Extract the (x, y) coordinate from the center of the cell holding the provided text.  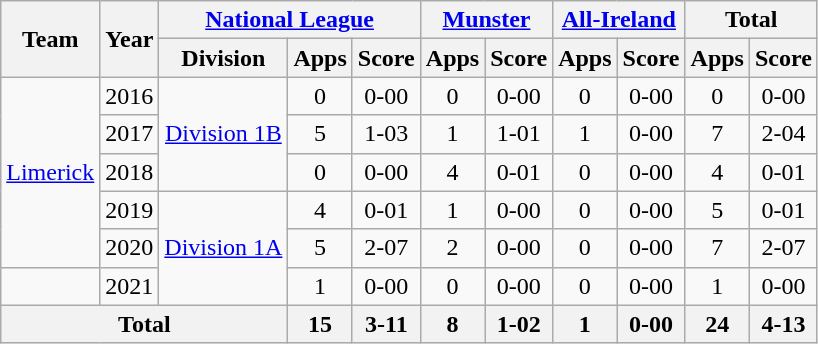
Division (224, 58)
2-04 (783, 134)
Year (130, 39)
2016 (130, 96)
National League (290, 20)
4-13 (783, 324)
3-11 (386, 324)
1-01 (519, 134)
2 (452, 248)
Division 1B (224, 134)
8 (452, 324)
1-03 (386, 134)
2017 (130, 134)
1-02 (519, 324)
24 (717, 324)
All-Ireland (619, 20)
Division 1A (224, 248)
2018 (130, 172)
2019 (130, 210)
Munster (486, 20)
2021 (130, 286)
2020 (130, 248)
15 (320, 324)
Limerick (50, 172)
Team (50, 39)
